Extract the (X, Y) coordinate from the center of the cell holding the provided text.  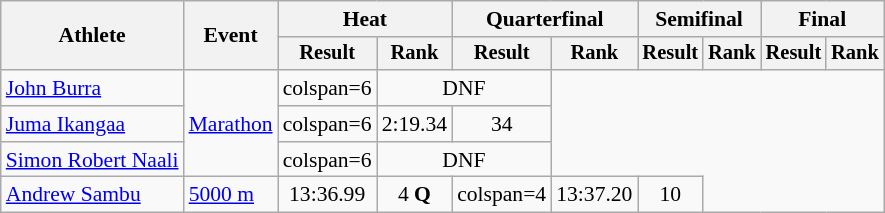
34 (502, 124)
Marathon (231, 124)
Quarterfinal (544, 19)
2:19.34 (414, 124)
Heat (366, 19)
Juma Ikangaa (92, 124)
Simon Robert Naali (92, 160)
13:36.99 (328, 195)
5000 m (231, 195)
Andrew Sambu (92, 195)
Semifinal (700, 19)
4 Q (414, 195)
John Burra (92, 88)
10 (671, 195)
13:37.20 (594, 195)
colspan=4 (502, 195)
Final (822, 19)
Athlete (92, 36)
Event (231, 36)
